Extract the (X, Y) coordinate from the center of the cell holding the provided text.  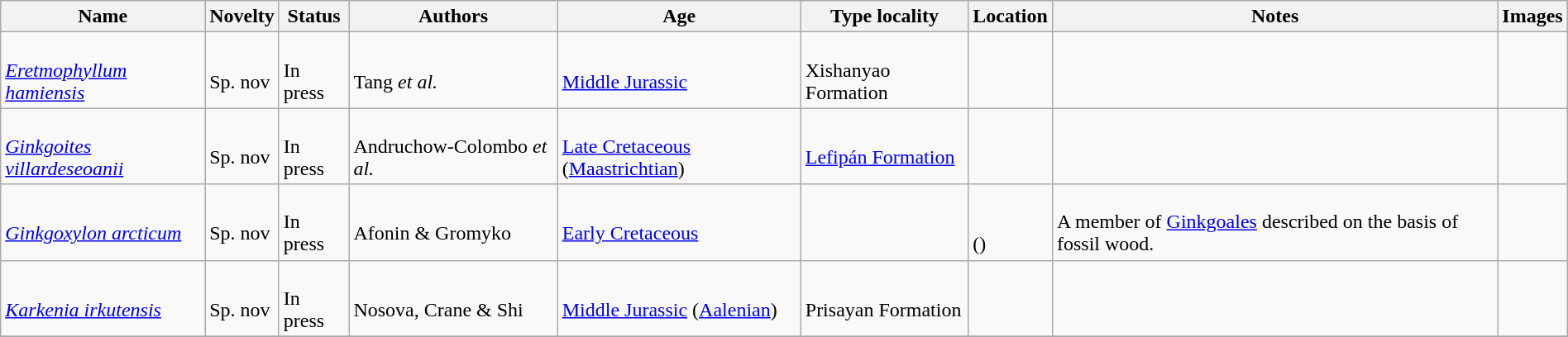
Age (679, 17)
Late Cretaceous (Maastrichtian) (679, 146)
Images (1532, 17)
Name (103, 17)
Location (1011, 17)
Tang et al. (453, 70)
Middle Jurassic (Aalenian) (679, 298)
Authors (453, 17)
Afonin & Gromyko (453, 222)
A member of Ginkgoales described on the basis of fossil wood. (1274, 222)
Lefipán Formation (884, 146)
Ginkgoxylon arcticum (103, 222)
Xishanyao Formation (884, 70)
Eretmophyllum hamiensis (103, 70)
Type locality (884, 17)
Notes (1274, 17)
Novelty (242, 17)
Nosova, Crane & Shi (453, 298)
Prisayan Formation (884, 298)
() (1011, 222)
Middle Jurassic (679, 70)
Early Cretaceous (679, 222)
Status (314, 17)
Karkenia irkutensis (103, 298)
Andruchow-Colombo et al. (453, 146)
Ginkgoites villardeseoanii (103, 146)
